Locate the cell with the specified text and output its [X, Y] center coordinate. 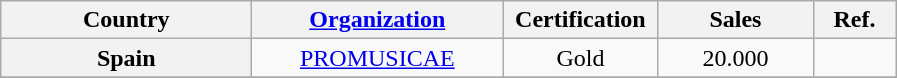
Organization [378, 20]
Country [126, 20]
Spain [126, 58]
Certification [580, 20]
PROMUSICAE [378, 58]
20.000 [736, 58]
Sales [736, 20]
Gold [580, 58]
Ref. [854, 20]
